Find where the given text appears and provide that cell's center as (X, Y) coordinate. 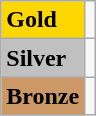
Gold (43, 20)
Bronze (43, 96)
Silver (43, 58)
